Locate the cell with the specified text and output its [X, Y] center coordinate. 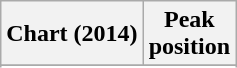
Peakposition [189, 34]
Chart (2014) [72, 34]
